From the cell containing the given text, extract its center point as (x, y) coordinate. 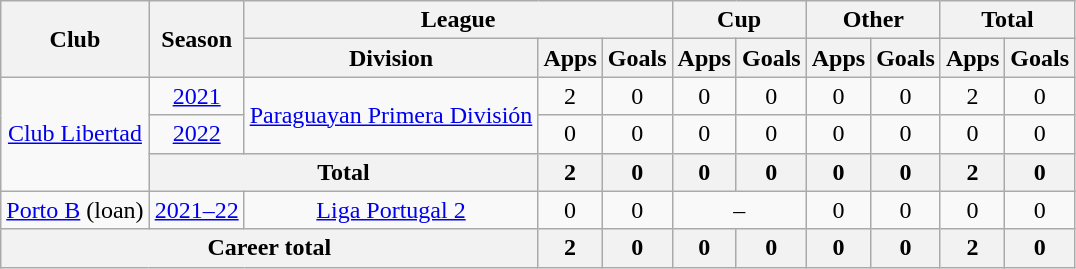
Paraguayan Primera División (391, 115)
2021–22 (196, 210)
Porto B (loan) (75, 210)
Liga Portugal 2 (391, 210)
Cup (739, 20)
2022 (196, 134)
Division (391, 58)
Season (196, 39)
Career total (270, 248)
2021 (196, 96)
Club (75, 39)
Club Libertad (75, 134)
League (458, 20)
Other (873, 20)
– (739, 210)
